Return the (x, y) coordinate for the center point of the cell that contains the specified text.  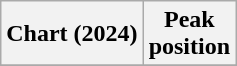
Chart (2024) (72, 34)
Peakposition (189, 34)
